Return the [X, Y] coordinate for the center point of the cell that contains the specified text.  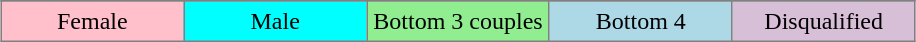
Bottom 4 [640, 21]
Bottom 3 couples [458, 21]
Female [92, 21]
Male [276, 21]
Disqualified [824, 21]
